Capture the cell that displays the provided text and extract its [x, y] central coordinate. 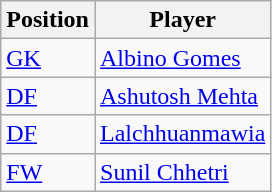
Player [182, 20]
Position [48, 20]
Lalchhuanmawia [182, 134]
GK [48, 58]
Sunil Chhetri [182, 172]
Albino Gomes [182, 58]
FW [48, 172]
Ashutosh Mehta [182, 96]
